For the text-containing cell, return its midpoint in [X, Y] coordinate format. 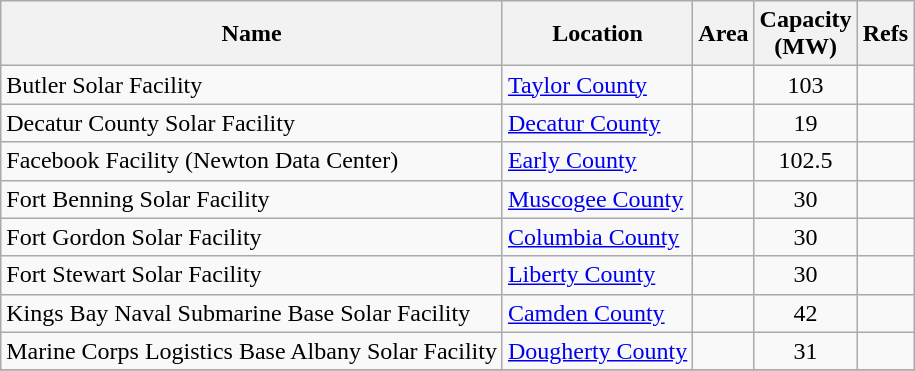
Facebook Facility (Newton Data Center) [252, 161]
Kings Bay Naval Submarine Base Solar Facility [252, 313]
Columbia County [597, 237]
Decatur County [597, 123]
Butler Solar Facility [252, 85]
103 [806, 85]
Refs [885, 34]
Location [597, 34]
31 [806, 351]
Taylor County [597, 85]
Fort Stewart Solar Facility [252, 275]
19 [806, 123]
Name [252, 34]
Fort Benning Solar Facility [252, 199]
Dougherty County [597, 351]
Early County [597, 161]
Capacity(MW) [806, 34]
Liberty County [597, 275]
Muscogee County [597, 199]
Marine Corps Logistics Base Albany Solar Facility [252, 351]
Fort Gordon Solar Facility [252, 237]
102.5 [806, 161]
42 [806, 313]
Decatur County Solar Facility [252, 123]
Area [724, 34]
Camden County [597, 313]
